Extract the [x, y] coordinate from the center of the cell holding the provided text.  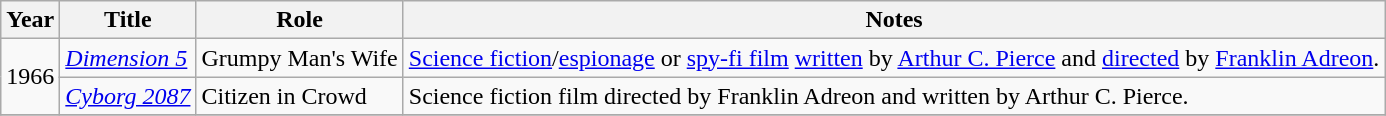
Cyborg 2087 [128, 96]
Dimension 5 [128, 58]
Notes [894, 20]
Citizen in Crowd [300, 96]
Science fiction film directed by Franklin Adreon and written by Arthur C. Pierce. [894, 96]
Year [30, 20]
Grumpy Man's Wife [300, 58]
Science fiction/espionage or spy-fi film written by Arthur C. Pierce and directed by Franklin Adreon. [894, 58]
Title [128, 20]
1966 [30, 77]
Role [300, 20]
